Locate the cell with the specified text and output its [x, y] center coordinate. 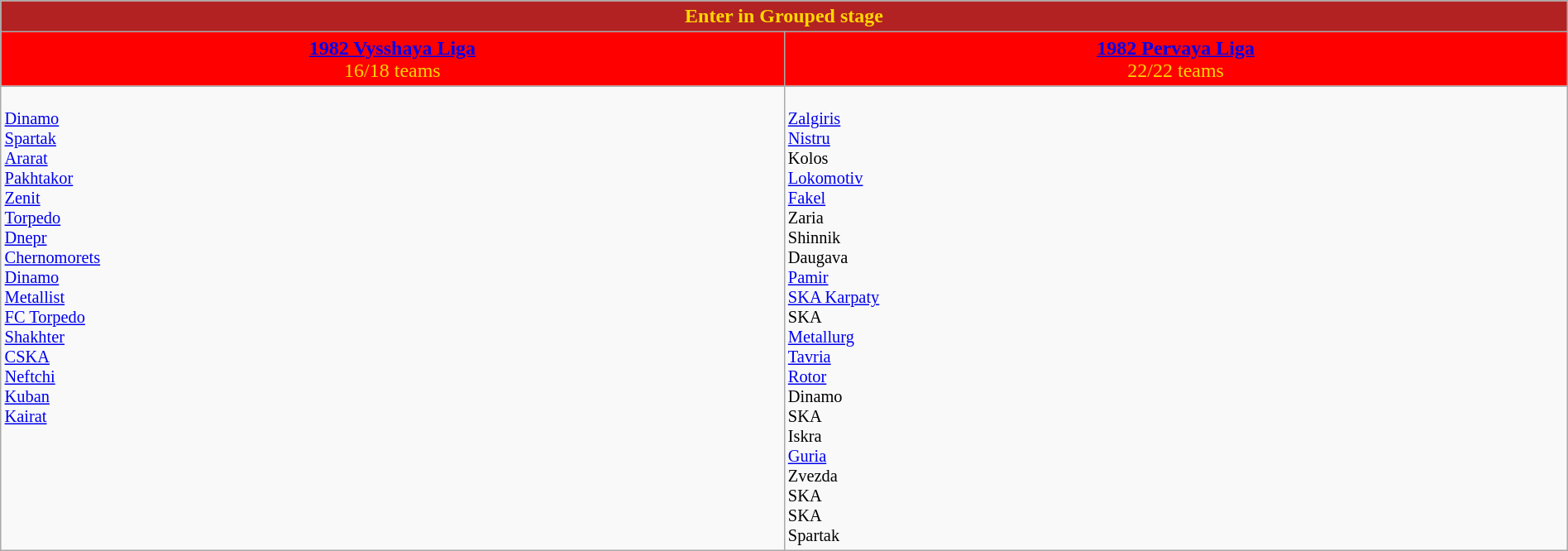
Dinamo Spartak Ararat Pakhtakor Zenit Torpedo Dnepr Chernomorets Dinamo Metallist FC Torpedo Shakhter CSKA Neftchi Kuban Kairat [392, 319]
1982 Pervaya Liga22/22 teams [1176, 60]
Enter in Grouped stage [784, 17]
1982 Vysshaya Liga16/18 teams [392, 60]
